Capture the cell that displays the provided text and extract its (x, y) central coordinate. 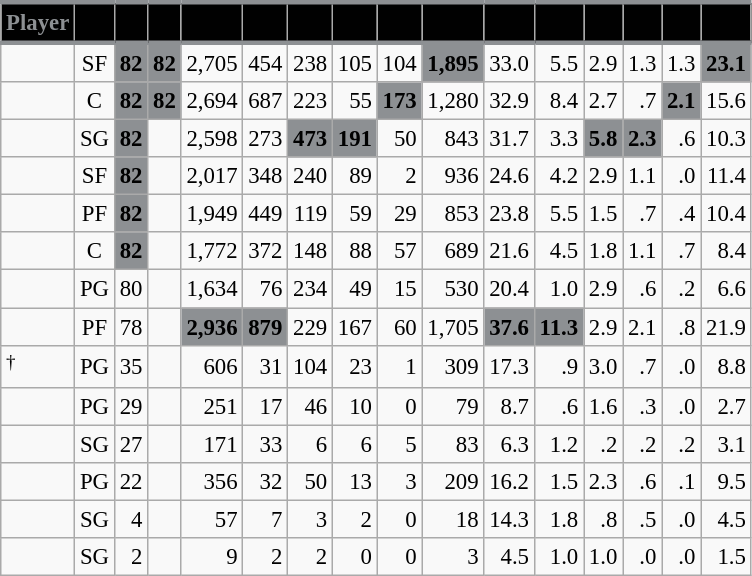
3.3 (558, 139)
24.6 (509, 176)
251 (212, 406)
273 (266, 139)
15 (400, 289)
89 (354, 176)
1,705 (453, 327)
171 (212, 444)
21.9 (726, 327)
.5 (642, 519)
1 (400, 366)
843 (453, 139)
234 (310, 289)
2,936 (212, 327)
59 (354, 214)
37.6 (509, 327)
606 (212, 366)
238 (310, 62)
936 (453, 176)
119 (310, 214)
.1 (682, 482)
687 (266, 101)
372 (266, 251)
356 (212, 482)
454 (266, 62)
79 (453, 406)
11.4 (726, 176)
309 (453, 366)
10 (354, 406)
11.3 (558, 327)
879 (266, 327)
20.4 (509, 289)
167 (354, 327)
49 (354, 289)
17.3 (509, 366)
473 (310, 139)
23.1 (726, 62)
6.3 (509, 444)
9.5 (726, 482)
31.7 (509, 139)
18 (453, 519)
.4 (682, 214)
853 (453, 214)
10.3 (726, 139)
2,705 (212, 62)
5.8 (604, 139)
78 (130, 327)
7 (266, 519)
6.6 (726, 289)
229 (310, 327)
148 (310, 251)
23 (354, 366)
32 (266, 482)
4.2 (558, 176)
33 (266, 444)
15.6 (726, 101)
191 (354, 139)
.3 (642, 406)
1,895 (453, 62)
32.9 (509, 101)
80 (130, 289)
23.8 (509, 214)
1,772 (212, 251)
1.2 (558, 444)
1,949 (212, 214)
33.0 (509, 62)
22 (130, 482)
173 (400, 101)
88 (354, 251)
† (38, 366)
1,634 (212, 289)
83 (453, 444)
209 (453, 482)
17 (266, 406)
10.4 (726, 214)
2,694 (212, 101)
31 (266, 366)
21.6 (509, 251)
3.1 (726, 444)
1,280 (453, 101)
1.6 (604, 406)
14.3 (509, 519)
449 (266, 214)
689 (453, 251)
55 (354, 101)
27 (130, 444)
8.8 (726, 366)
530 (453, 289)
3.0 (604, 366)
76 (266, 289)
348 (266, 176)
2,598 (212, 139)
46 (310, 406)
240 (310, 176)
35 (130, 366)
16.2 (509, 482)
Player (38, 22)
105 (354, 62)
9 (212, 557)
8.7 (509, 406)
2,017 (212, 176)
5 (400, 444)
4 (130, 519)
223 (310, 101)
.9 (558, 366)
13 (354, 482)
60 (400, 327)
